Provide the [X, Y] coordinate of the cell's center where the given text is located.  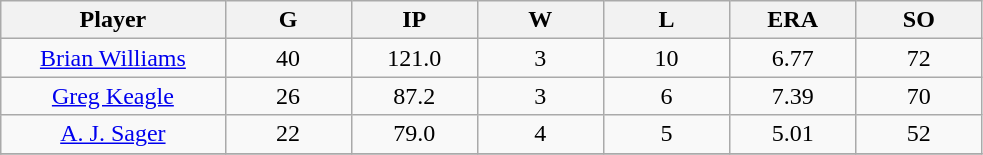
22 [288, 134]
IP [414, 20]
G [288, 20]
L [666, 20]
72 [919, 58]
6 [666, 96]
87.2 [414, 96]
26 [288, 96]
7.39 [793, 96]
70 [919, 96]
4 [540, 134]
5.01 [793, 134]
10 [666, 58]
W [540, 20]
52 [919, 134]
6.77 [793, 58]
A. J. Sager [113, 134]
ERA [793, 20]
Greg Keagle [113, 96]
121.0 [414, 58]
Brian Williams [113, 58]
SO [919, 20]
Player [113, 20]
40 [288, 58]
79.0 [414, 134]
5 [666, 134]
